Output the (x, y) coordinate of the center of the cell containing the given text.  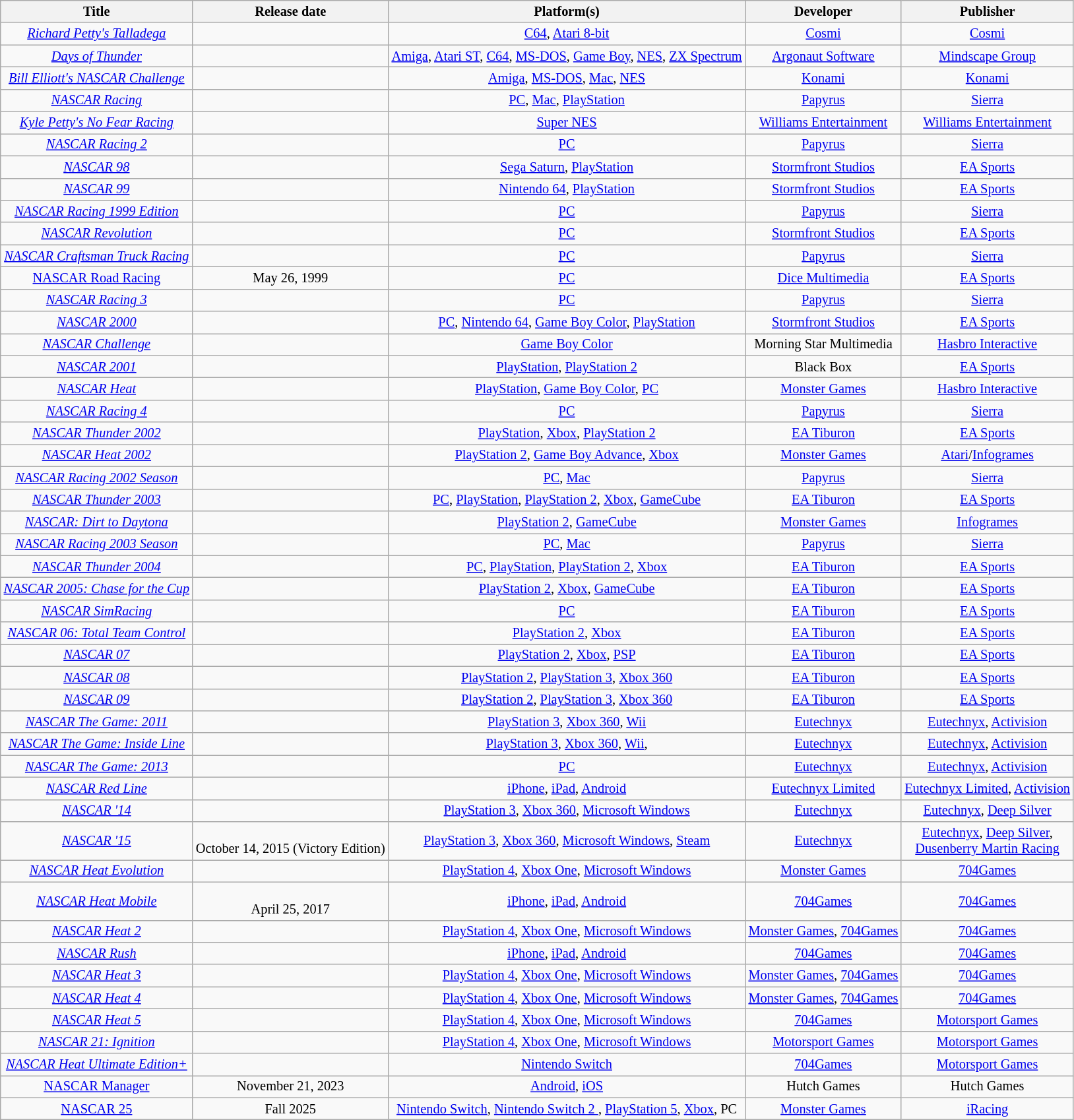
Richard Petty's Talladega (96, 34)
NASCAR Racing 2003 Season (96, 544)
Developer (823, 11)
NASCAR 2005: Chase for the Cup (96, 588)
Publisher (987, 11)
NASCAR Racing 2002 Season (96, 478)
Super NES (567, 123)
PlayStation, PlayStation 2 (567, 367)
Sega Saturn, PlayStation (567, 167)
NASCAR 99 (96, 189)
PC, Mac, PlayStation (567, 100)
PlayStation, Xbox, PlayStation 2 (567, 433)
NASCAR Racing 1999 Edition (96, 211)
Platform(s) (567, 11)
Eutechnyx, Deep Silver,Dusenberry Martin Racing (987, 841)
PlayStation 2, Xbox, PSP (567, 655)
Eutechnyx Limited, Activision (987, 788)
NASCAR Heat 4 (96, 998)
Days of Thunder (96, 56)
Game Boy Color (567, 344)
Amiga, Atari ST, C64, MS-DOS, Game Boy, NES, ZX Spectrum (567, 56)
Android, iOS (567, 1086)
NASCAR Rush (96, 953)
October 14, 2015 (Victory Edition) (290, 841)
Release date (290, 11)
NASCAR Heat 3 (96, 976)
Black Box (823, 367)
PlayStation 3, Xbox 360, Wii, (567, 744)
Nintendo 64, PlayStation (567, 189)
NASCAR Racing (96, 100)
Infogrames (987, 522)
NASCAR Revolution (96, 233)
NASCAR 21: Ignition (96, 1042)
PC, PlayStation, PlayStation 2, Xbox (567, 567)
NASCAR Thunder 2004 (96, 567)
iRacing (987, 1109)
Kyle Petty's No Fear Racing (96, 123)
NASCAR The Game: 2013 (96, 766)
NASCAR Heat 5 (96, 1020)
NASCAR Thunder 2003 (96, 500)
PC, PlayStation, PlayStation 2, Xbox, GameCube (567, 500)
NASCAR 2001 (96, 367)
Title (96, 11)
PlayStation 3, Xbox 360, Microsoft Windows (567, 811)
NASCAR 08 (96, 677)
PlayStation 2, Game Boy Advance, Xbox (567, 455)
Atari/Infogrames (987, 455)
May 26, 1999 (290, 278)
NASCAR Heat Ultimate Edition+ (96, 1065)
NASCAR Red Line (96, 788)
PlayStation 3, Xbox 360, Microsoft Windows, Steam (567, 841)
NASCAR Heat 2002 (96, 455)
NASCAR 25 (96, 1109)
NASCAR: Dirt to Daytona (96, 522)
NASCAR Racing 3 (96, 300)
PlayStation 2, Xbox, GameCube (567, 588)
NASCAR Challenge (96, 344)
November 21, 2023 (290, 1086)
Nintendo Switch, Nintendo Switch 2 , PlayStation 5, Xbox, PC (567, 1109)
Eutechnyx, Deep Silver (987, 811)
NASCAR 06: Total Team Control (96, 633)
NASCAR Heat (96, 389)
NASCAR Road Racing (96, 278)
NASCAR Heat Evolution (96, 871)
PlayStation 3, Xbox 360, Wii (567, 722)
NASCAR The Game: Inside Line (96, 744)
NASCAR Craftsman Truck Racing (96, 256)
Mindscape Group (987, 56)
NASCAR The Game: 2011 (96, 722)
NASCAR SimRacing (96, 611)
Morning Star Multimedia (823, 344)
NASCAR Racing 2 (96, 144)
NASCAR Thunder 2002 (96, 433)
PlayStation, Game Boy Color, PC (567, 389)
NASCAR Heat Mobile (96, 901)
PlayStation 2, GameCube (567, 522)
April 25, 2017 (290, 901)
Nintendo Switch (567, 1065)
PC, Nintendo 64, Game Boy Color, PlayStation (567, 323)
NASCAR Racing 4 (96, 411)
NASCAR Manager (96, 1086)
Argonaut Software (823, 56)
NASCAR '15 (96, 841)
PlayStation 2, Xbox (567, 633)
NASCAR 07 (96, 655)
NASCAR 09 (96, 700)
Eutechnyx Limited (823, 788)
NASCAR '14 (96, 811)
Bill Elliott's NASCAR Challenge (96, 78)
C64, Atari 8-bit (567, 34)
Dice Multimedia (823, 278)
NASCAR Heat 2 (96, 931)
NASCAR 2000 (96, 323)
Fall 2025 (290, 1109)
Amiga, MS-DOS, Mac, NES (567, 78)
NASCAR 98 (96, 167)
